Pinpoint the cell where the given text exists, returning its [x, y] midpoint coordinate. 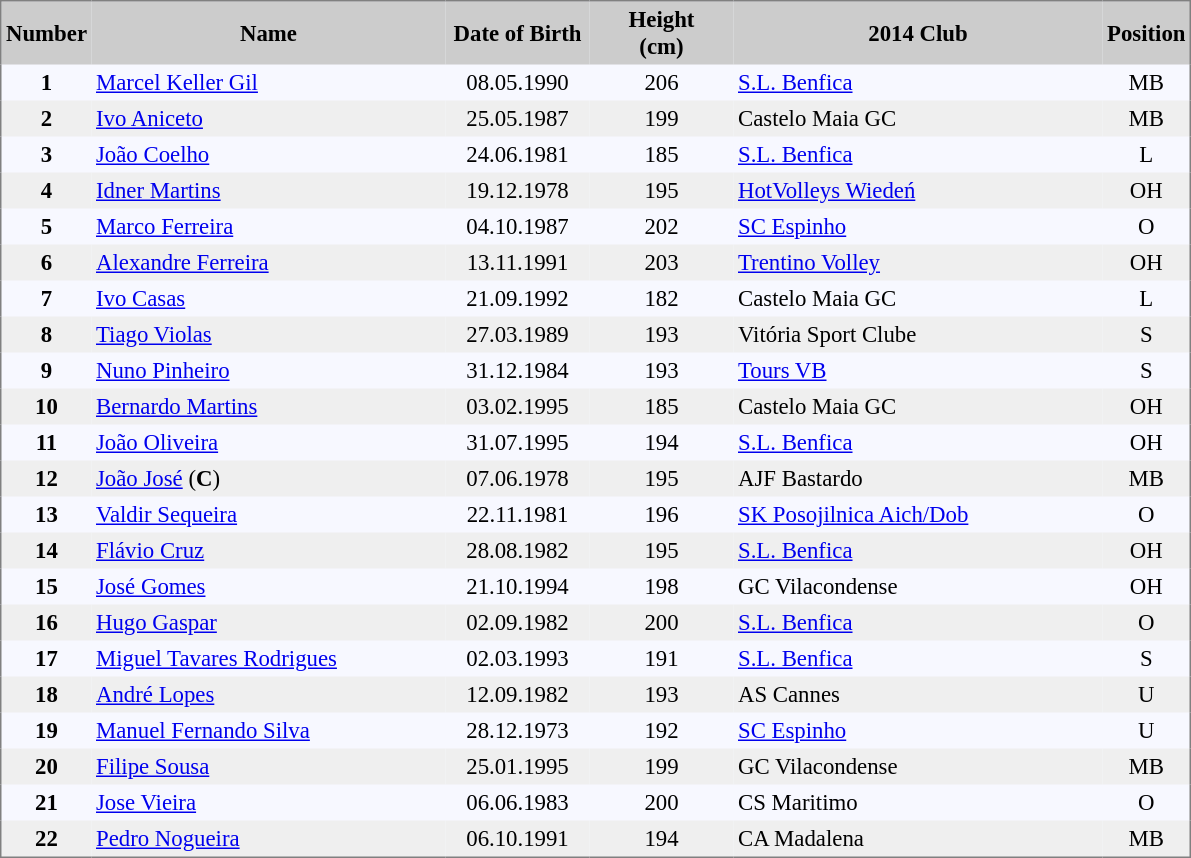
Hugo Gaspar [269, 622]
202 [662, 226]
Alexandre Ferreira [269, 262]
21.10.1994 [518, 586]
06.06.1983 [518, 802]
02.09.1982 [518, 622]
21 [46, 802]
08.05.1990 [518, 82]
Pedro Nogueira [269, 838]
13 [46, 514]
Jose Vieira [269, 802]
Position [1146, 33]
Idner Martins [269, 190]
14 [46, 550]
27.03.1989 [518, 334]
1 [46, 82]
18 [46, 694]
9 [46, 370]
Date of Birth [518, 33]
31.07.1995 [518, 442]
182 [662, 298]
25.01.1995 [518, 766]
AJF Bastardo [918, 478]
22 [46, 838]
21.09.1992 [518, 298]
Tiago Violas [269, 334]
José Gomes [269, 586]
CA Madalena [918, 838]
3 [46, 154]
Marco Ferreira [269, 226]
192 [662, 730]
28.08.1982 [518, 550]
João Oliveira [269, 442]
Vitória Sport Clube [918, 334]
07.06.1978 [518, 478]
Marcel Keller Gil [269, 82]
Filipe Sousa [269, 766]
8 [46, 334]
19.12.1978 [518, 190]
6 [46, 262]
7 [46, 298]
02.03.1993 [518, 658]
HotVolleys Wiedeń [918, 190]
João José (C) [269, 478]
Bernardo Martins [269, 406]
03.02.1995 [518, 406]
28.12.1973 [518, 730]
2014 Club [918, 33]
Height(cm) [662, 33]
Name [269, 33]
Manuel Fernando Silva [269, 730]
15 [46, 586]
13.11.1991 [518, 262]
5 [46, 226]
AS Cannes [918, 694]
22.11.1981 [518, 514]
196 [662, 514]
10 [46, 406]
2 [46, 118]
Trentino Volley [918, 262]
20 [46, 766]
Ivo Casas [269, 298]
12 [46, 478]
198 [662, 586]
191 [662, 658]
16 [46, 622]
André Lopes [269, 694]
Flávio Cruz [269, 550]
206 [662, 82]
17 [46, 658]
CS Maritimo [918, 802]
25.05.1987 [518, 118]
12.09.1982 [518, 694]
Miguel Tavares Rodrigues [269, 658]
19 [46, 730]
Number [46, 33]
Valdir Sequeira [269, 514]
06.10.1991 [518, 838]
04.10.1987 [518, 226]
24.06.1981 [518, 154]
31.12.1984 [518, 370]
203 [662, 262]
Tours VB [918, 370]
João Coelho [269, 154]
4 [46, 190]
SK Posojilnica Aich/Dob [918, 514]
11 [46, 442]
Ivo Aniceto [269, 118]
Nuno Pinheiro [269, 370]
